Detect which cell encompasses the target text, then output its [X, Y] center coordinate. 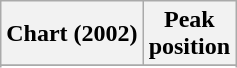
Chart (2002) [72, 34]
Peakposition [189, 34]
